Extract the (x, y) coordinate from the center of the cell holding the provided text.  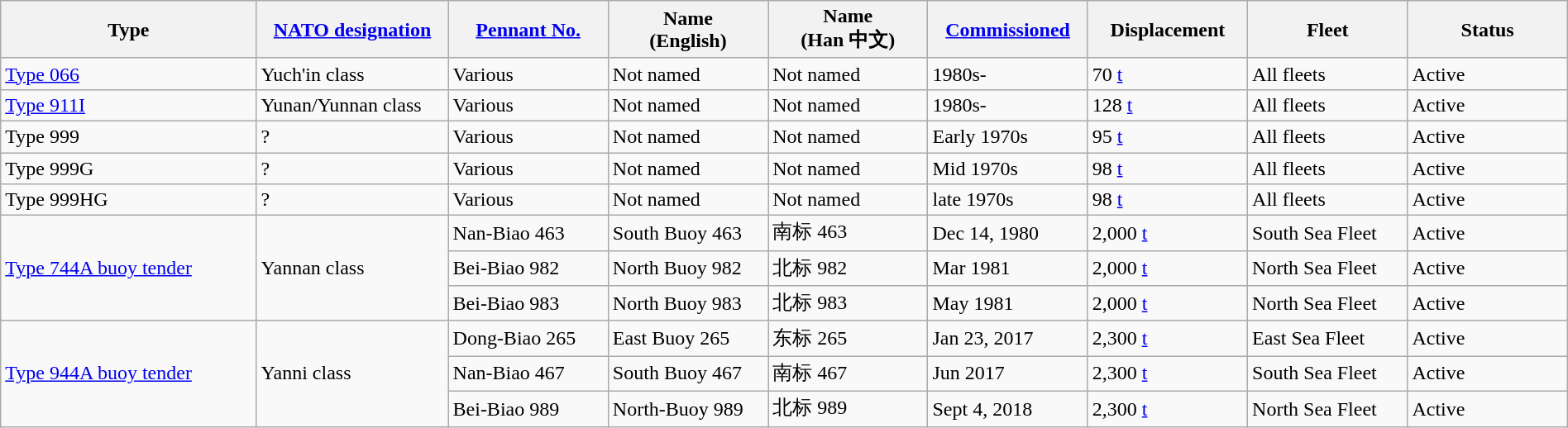
NATO designation (352, 30)
Bei-Biao 982 (528, 268)
South Buoy 463 (688, 233)
Nan-Biao 467 (528, 373)
Type 744A buoy tender (129, 269)
North-Buoy 989 (688, 408)
May 1981 (1007, 304)
Type (129, 30)
南标 467 (849, 373)
Fleet (1328, 30)
Commissioned (1007, 30)
Type 999G (129, 168)
Jun 2017 (1007, 373)
East Sea Fleet (1328, 339)
70 t (1168, 74)
Bei-Biao 983 (528, 304)
北标 982 (849, 268)
Mar 1981 (1007, 268)
Pennant No. (528, 30)
Yanni class (352, 373)
South Buoy 467 (688, 373)
Name(English) (688, 30)
Early 1970s (1007, 136)
North Buoy 983 (688, 304)
南标 463 (849, 233)
Mid 1970s (1007, 168)
Nan-Biao 463 (528, 233)
Bei-Biao 989 (528, 408)
北标 989 (849, 408)
Yuch'in class (352, 74)
Type 911I (129, 105)
Displacement (1168, 30)
东标 265 (849, 339)
128 t (1168, 105)
Name(Han 中文) (849, 30)
Dong-Biao 265 (528, 339)
Type 944A buoy tender (129, 373)
North Buoy 982 (688, 268)
95 t (1168, 136)
Jan 23, 2017 (1007, 339)
Sept 4, 2018 (1007, 408)
Yannan class (352, 269)
late 1970s (1007, 200)
Status (1487, 30)
Type 999 (129, 136)
Type 999HG (129, 200)
East Buoy 265 (688, 339)
Type 066 (129, 74)
Yunan/Yunnan class (352, 105)
Dec 14, 1980 (1007, 233)
北标 983 (849, 304)
